Identify which cell holds the provided text, then report its (X, Y) central coordinate. 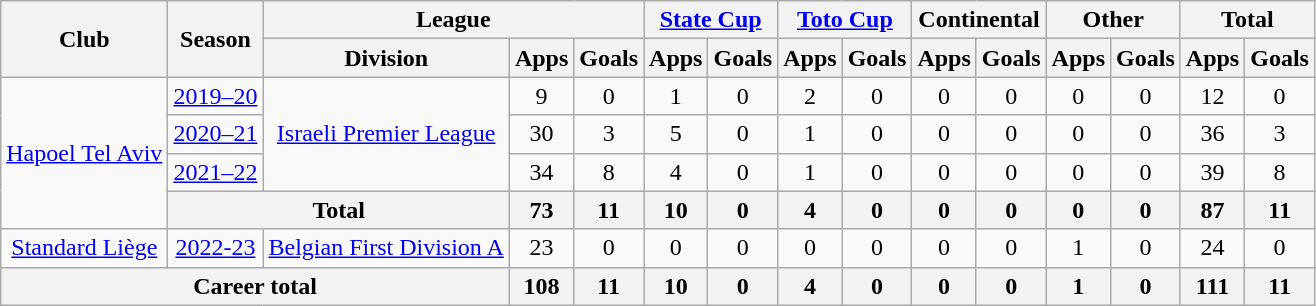
2019–20 (216, 96)
12 (1212, 96)
Career total (256, 286)
111 (1212, 286)
Hapoel Tel Aviv (84, 153)
36 (1212, 134)
9 (541, 96)
2021–22 (216, 172)
34 (541, 172)
Continental (979, 20)
2022-23 (216, 248)
108 (541, 286)
23 (541, 248)
Season (216, 39)
Other (1113, 20)
30 (541, 134)
Club (84, 39)
87 (1212, 210)
73 (541, 210)
39 (1212, 172)
Israeli Premier League (386, 134)
League (454, 20)
2020–21 (216, 134)
State Cup (711, 20)
Belgian First Division A (386, 248)
Standard Liège (84, 248)
2 (810, 96)
24 (1212, 248)
Division (386, 58)
5 (676, 134)
Toto Cup (845, 20)
